Extract the (x, y) coordinate from the center of the cell holding the provided text.  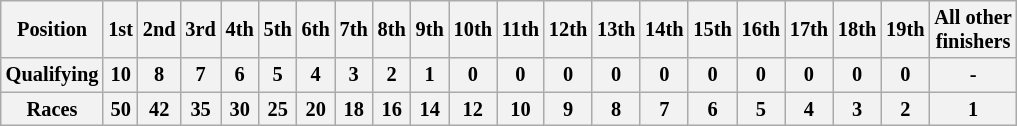
50 (120, 109)
18 (354, 109)
Qualifying (52, 75)
11th (520, 29)
7th (354, 29)
19th (905, 29)
5th (278, 29)
Races (52, 109)
4th (240, 29)
17th (809, 29)
12 (473, 109)
- (972, 75)
16 (392, 109)
42 (160, 109)
30 (240, 109)
16th (761, 29)
25 (278, 109)
14 (430, 109)
3rd (200, 29)
9th (430, 29)
10th (473, 29)
6th (316, 29)
13th (616, 29)
All otherfinishers (972, 29)
12th (568, 29)
8th (392, 29)
18th (857, 29)
1st (120, 29)
2nd (160, 29)
9 (568, 109)
Position (52, 29)
14th (664, 29)
15th (712, 29)
35 (200, 109)
20 (316, 109)
